Determine the [x, y] coordinate at the center of the cell enclosing the given text.  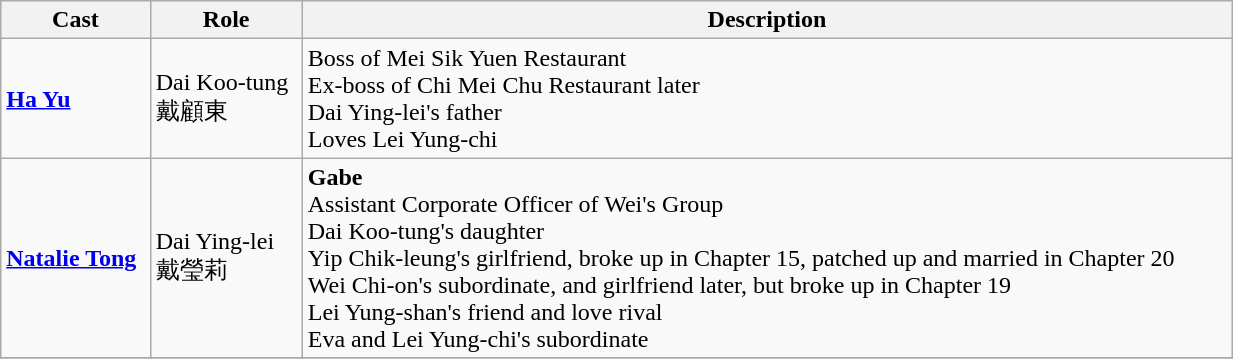
Description [766, 20]
Dai Ying-lei 戴瑩莉 [226, 258]
Dai Koo-tung 戴顧東 [226, 98]
Role [226, 20]
Cast [76, 20]
Ha Yu [76, 98]
Natalie Tong [76, 258]
Boss of Mei Sik Yuen RestaurantEx-boss of Chi Mei Chu Restaurant laterDai Ying-lei's fatherLoves Lei Yung-chi [766, 98]
